Determine the (x, y) coordinate at the center of the cell enclosing the given text.  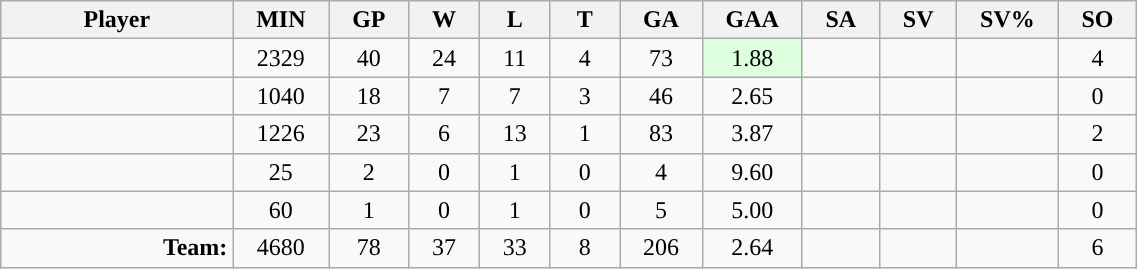
Player (117, 20)
MIN (281, 20)
2329 (281, 58)
11 (514, 58)
23 (369, 134)
1226 (281, 134)
78 (369, 248)
1040 (281, 96)
SV (918, 20)
24 (444, 58)
60 (281, 210)
L (514, 20)
9.60 (752, 172)
SV% (1008, 20)
2.65 (752, 96)
83 (662, 134)
SA (840, 20)
37 (444, 248)
18 (369, 96)
SO (1098, 20)
25 (281, 172)
46 (662, 96)
2.64 (752, 248)
GP (369, 20)
206 (662, 248)
4680 (281, 248)
73 (662, 58)
GA (662, 20)
3 (585, 96)
Team: (117, 248)
40 (369, 58)
8 (585, 248)
5.00 (752, 210)
GAA (752, 20)
1.88 (752, 58)
33 (514, 248)
W (444, 20)
13 (514, 134)
3.87 (752, 134)
T (585, 20)
5 (662, 210)
